From the cell containing the given text, extract its center point as [X, Y] coordinate. 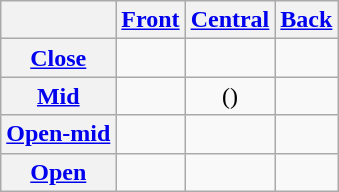
Open [58, 172]
Mid [58, 96]
Back [306, 20]
Close [58, 58]
Open-mid [58, 134]
Central [230, 20]
Front [150, 20]
() [230, 96]
